Detect which cell encompasses the target text, then output its [X, Y] center coordinate. 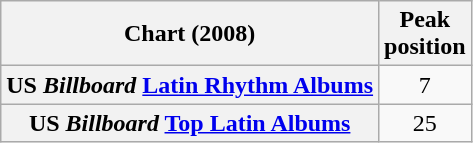
Chart (2008) [190, 34]
Peakposition [425, 34]
25 [425, 123]
US Billboard Top Latin Albums [190, 123]
US Billboard Latin Rhythm Albums [190, 85]
7 [425, 85]
